For the text-containing cell, return its midpoint in [X, Y] coordinate format. 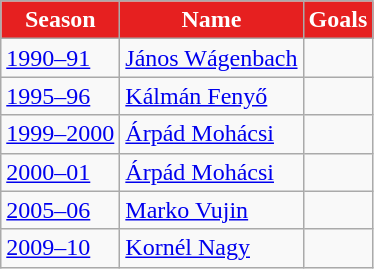
Kornél Nagy [212, 248]
1995–96 [60, 96]
Marko Vujin [212, 210]
2009–10 [60, 248]
Goals [338, 20]
Name [212, 20]
1999–2000 [60, 134]
Season [60, 20]
1990–91 [60, 58]
János Wágenbach [212, 58]
Kálmán Fenyő [212, 96]
2005–06 [60, 210]
2000–01 [60, 172]
